Find where the given text appears and provide that cell's center as (x, y) coordinate. 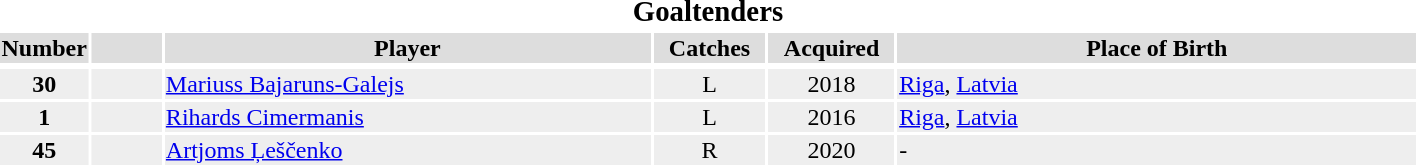
Acquired (832, 48)
Number (44, 48)
Place of Birth (1157, 48)
2018 (832, 84)
2016 (832, 117)
30 (44, 84)
- (1157, 150)
1 (44, 117)
Player (407, 48)
Artjoms Ļeščenko (407, 150)
Rihards Cimermanis (407, 117)
2020 (832, 150)
R (709, 150)
45 (44, 150)
Mariuss Bajaruns-Galejs (407, 84)
Catches (709, 48)
